Extract the [X, Y] coordinate from the center of the cell holding the provided text.  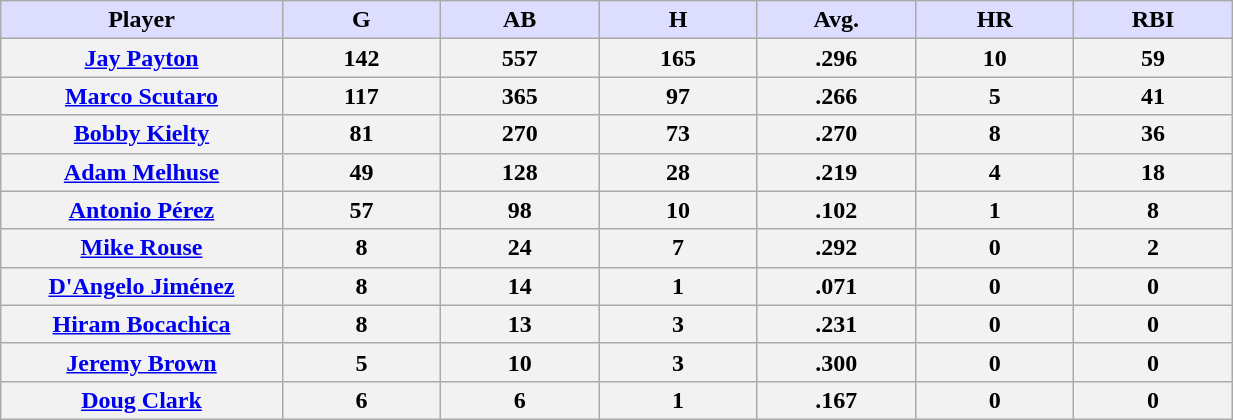
97 [678, 96]
.071 [836, 286]
59 [1153, 58]
36 [1153, 134]
Hiram Bocachica [142, 324]
HR [995, 20]
13 [520, 324]
57 [361, 210]
270 [520, 134]
Mike Rouse [142, 248]
18 [1153, 172]
128 [520, 172]
165 [678, 58]
.102 [836, 210]
Bobby Kielty [142, 134]
28 [678, 172]
.266 [836, 96]
41 [1153, 96]
142 [361, 58]
73 [678, 134]
Doug Clark [142, 400]
49 [361, 172]
7 [678, 248]
.167 [836, 400]
98 [520, 210]
Adam Melhuse [142, 172]
557 [520, 58]
14 [520, 286]
RBI [1153, 20]
Marco Scutaro [142, 96]
AB [520, 20]
Antonio Pérez [142, 210]
81 [361, 134]
365 [520, 96]
117 [361, 96]
4 [995, 172]
.296 [836, 58]
.219 [836, 172]
.231 [836, 324]
2 [1153, 248]
Jay Payton [142, 58]
G [361, 20]
Avg. [836, 20]
D'Angelo Jiménez [142, 286]
.292 [836, 248]
24 [520, 248]
.300 [836, 362]
Player [142, 20]
H [678, 20]
Jeremy Brown [142, 362]
.270 [836, 134]
